Return the (X, Y) coordinate for the center point of the cell that contains the specified text.  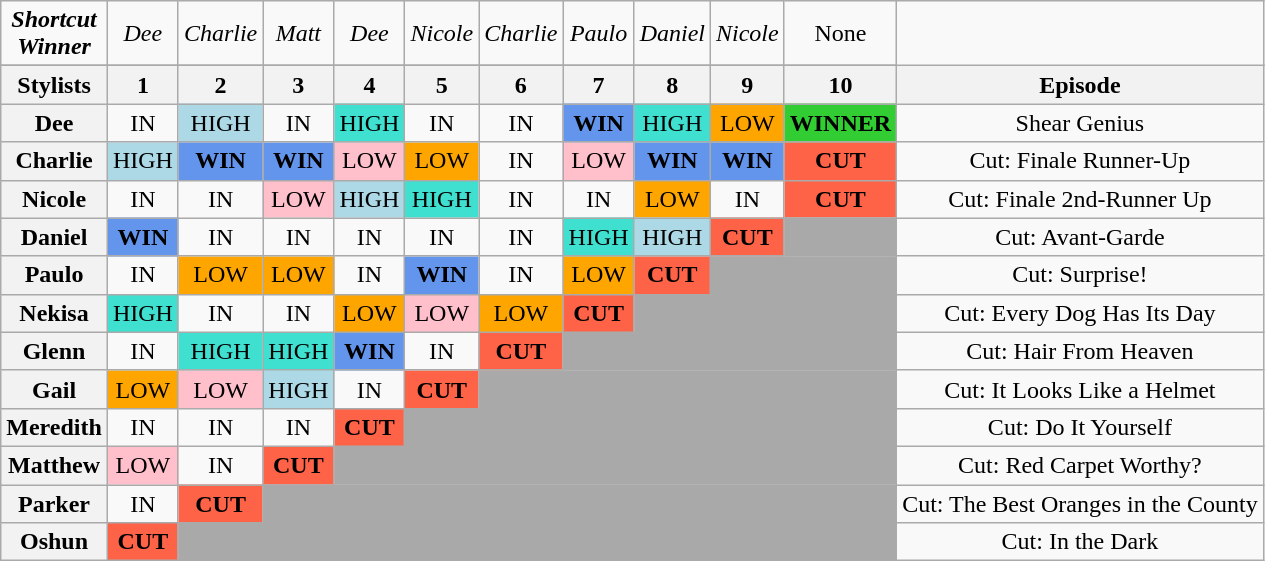
1 (142, 85)
Episode (1080, 85)
10 (840, 85)
7 (598, 85)
9 (747, 85)
Cut: The Best Oranges in the County (1080, 503)
Cut: Every Dog Has Its Day (1080, 313)
Matthew (54, 465)
None (840, 34)
4 (370, 85)
Oshun (54, 542)
Gail (54, 389)
8 (672, 85)
Cut: Surprise! (1080, 275)
3 (298, 85)
ShortcutWinner (54, 34)
Cut: Finale Runner-Up (1080, 161)
Stylists (54, 85)
Glenn (54, 351)
Cut: Do It Yourself (1080, 427)
Cut: In the Dark (1080, 542)
WINNER (840, 123)
2 (220, 85)
Cut: Hair From Heaven (1080, 351)
Parker (54, 503)
Cut: Red Carpet Worthy? (1080, 465)
Cut: Finale 2nd-Runner Up (1080, 199)
6 (521, 85)
Nekisa (54, 313)
Cut: It Looks Like a Helmet (1080, 389)
Cut: Avant-Garde (1080, 237)
5 (442, 85)
Meredith (54, 427)
Matt (298, 34)
Shear Genius (1080, 123)
